Search for the cell housing the specified text and yield its (x, y) center coordinate. 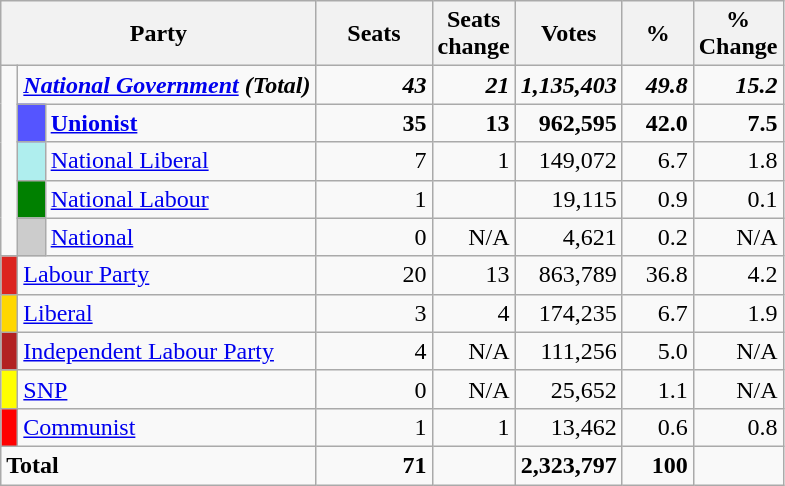
5.0 (658, 351)
0.1 (738, 199)
National (180, 237)
Liberal (167, 313)
Seats (374, 34)
% Change (738, 34)
25,652 (568, 389)
Labour Party (167, 275)
0.8 (738, 427)
0.6 (658, 427)
1.1 (658, 389)
43 (374, 85)
Party (158, 34)
100 (658, 465)
2,323,797 (568, 465)
Communist (167, 427)
National Government (Total) (167, 85)
19,115 (568, 199)
35 (374, 123)
4.2 (738, 275)
% (658, 34)
111,256 (568, 351)
15.2 (738, 85)
Unionist (180, 123)
13,462 (568, 427)
20 (374, 275)
7.5 (738, 123)
Votes (568, 34)
863,789 (568, 275)
49.8 (658, 85)
3 (374, 313)
962,595 (568, 123)
0.9 (658, 199)
71 (374, 465)
Seats change (474, 34)
National Liberal (180, 161)
1,135,403 (568, 85)
21 (474, 85)
7 (374, 161)
Independent Labour Party (167, 351)
42.0 (658, 123)
1.9 (738, 313)
0.2 (658, 237)
National Labour (180, 199)
36.8 (658, 275)
149,072 (568, 161)
SNP (167, 389)
174,235 (568, 313)
1.8 (738, 161)
Total (158, 465)
4,621 (568, 237)
